Capture the cell that displays the provided text and extract its [x, y] central coordinate. 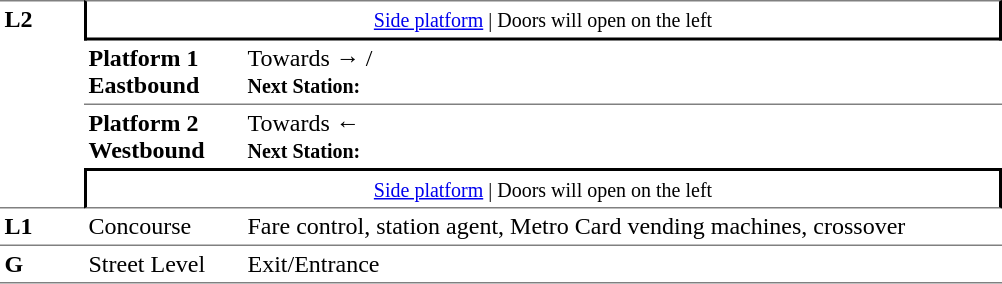
Street Level [164, 264]
G [42, 264]
Exit/Entrance [622, 264]
Platform 2Westbound [164, 136]
Platform 1Eastbound [164, 72]
L2 [42, 104]
Towards → / Next Station: [622, 72]
Towards ← Next Station: [622, 136]
Fare control, station agent, Metro Card vending machines, crossover [622, 226]
L1 [42, 226]
Concourse [164, 226]
